Search for the cell housing the specified text and yield its (X, Y) center coordinate. 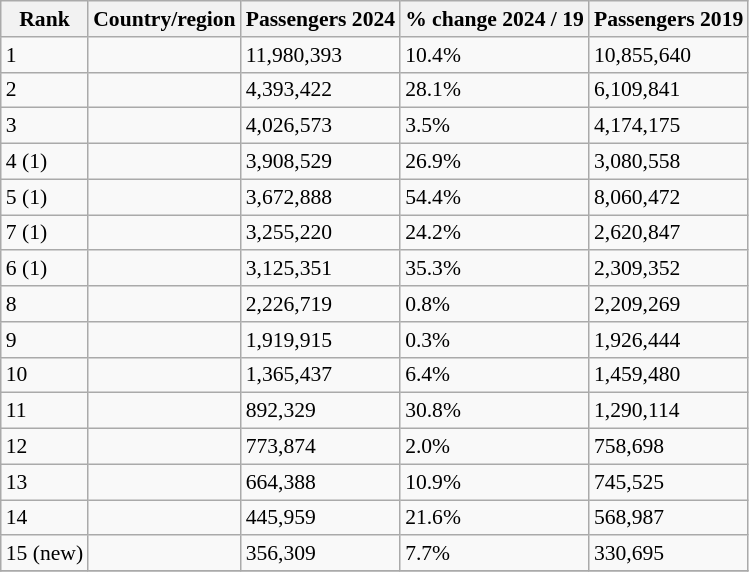
664,388 (320, 482)
7.7% (494, 554)
Passengers 2019 (668, 19)
14 (44, 518)
3,125,351 (320, 269)
3.5% (494, 126)
8,060,472 (668, 197)
0.8% (494, 304)
1,290,114 (668, 411)
1,919,915 (320, 340)
2,209,269 (668, 304)
745,525 (668, 482)
12 (44, 447)
3,255,220 (320, 233)
8 (44, 304)
24.2% (494, 233)
5 (1) (44, 197)
330,695 (668, 554)
356,309 (320, 554)
4,174,175 (668, 126)
2,620,847 (668, 233)
7 (1) (44, 233)
773,874 (320, 447)
15 (new) (44, 554)
2,309,352 (668, 269)
Passengers 2024 (320, 19)
10.4% (494, 55)
9 (44, 340)
0.3% (494, 340)
4 (1) (44, 162)
35.3% (494, 269)
2,226,719 (320, 304)
3 (44, 126)
2.0% (494, 447)
30.8% (494, 411)
10 (44, 375)
6,109,841 (668, 90)
1,365,437 (320, 375)
758,698 (668, 447)
% change 2024 / 19 (494, 19)
3,080,558 (668, 162)
1,459,480 (668, 375)
892,329 (320, 411)
Rank (44, 19)
1,926,444 (668, 340)
54.4% (494, 197)
445,959 (320, 518)
1 (44, 55)
13 (44, 482)
26.9% (494, 162)
Country/region (164, 19)
11,980,393 (320, 55)
11 (44, 411)
2 (44, 90)
28.1% (494, 90)
3,672,888 (320, 197)
21.6% (494, 518)
10,855,640 (668, 55)
4,393,422 (320, 90)
6 (1) (44, 269)
4,026,573 (320, 126)
10.9% (494, 482)
3,908,529 (320, 162)
6.4% (494, 375)
568,987 (668, 518)
